Return (x, y) of the center of cell containing provided text 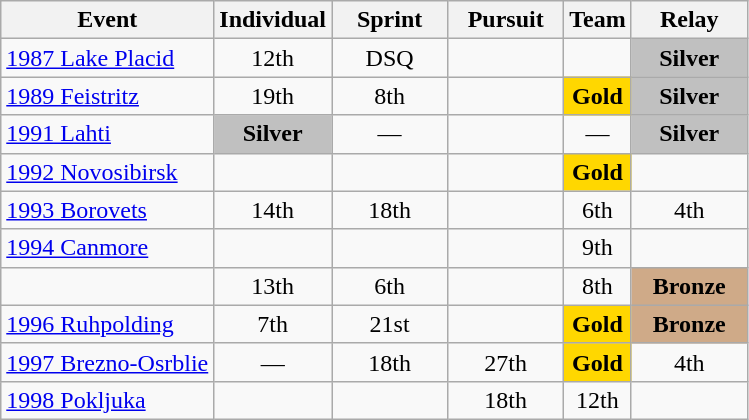
DSQ (390, 58)
9th (598, 248)
21st (390, 324)
1987 Lake Placid (108, 58)
1989 Feistritz (108, 96)
Event (108, 20)
1997 Brezno-Osrblie (108, 362)
Sprint (390, 20)
1993 Borovets (108, 210)
19th (273, 96)
1994 Canmore (108, 248)
13th (273, 286)
1991 Lahti (108, 134)
Individual (273, 20)
1998 Pokljuka (108, 400)
Relay (689, 20)
Pursuit (506, 20)
27th (506, 362)
14th (273, 210)
1996 Ruhpolding (108, 324)
1992 Novosibirsk (108, 172)
Team (598, 20)
7th (273, 324)
